Determine the (x, y) coordinate at the center of the cell enclosing the given text.  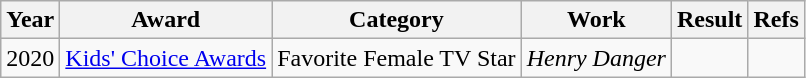
Refs (776, 20)
Favorite Female TV Star (396, 58)
Year (30, 20)
2020 (30, 58)
Category (396, 20)
Work (596, 20)
Henry Danger (596, 58)
Kids' Choice Awards (166, 58)
Award (166, 20)
Result (709, 20)
